Provide the (x, y) coordinate of the cell's center where the given text is located.  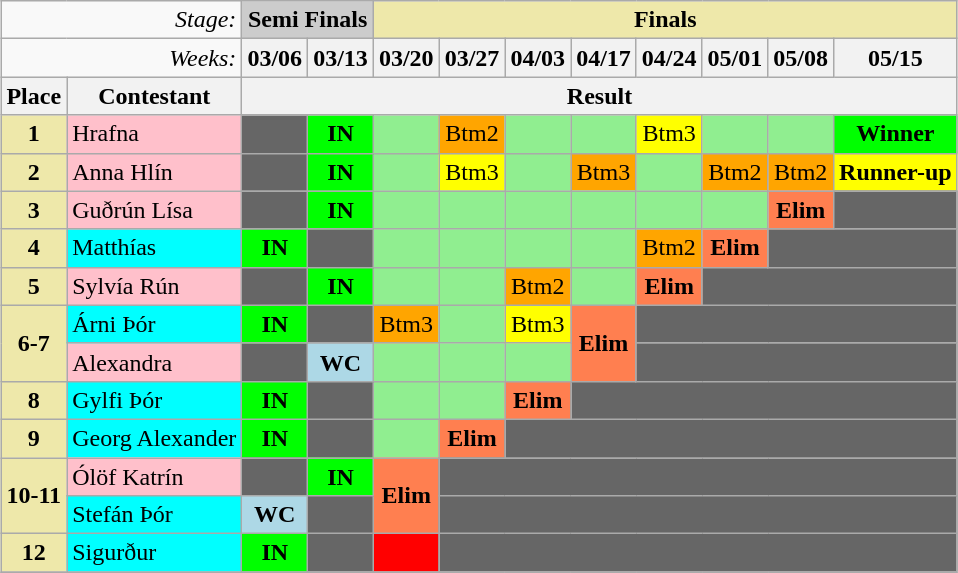
6-7 (34, 343)
Sigurður (154, 553)
03/06 (275, 58)
03/20 (406, 58)
Finals (665, 20)
5 (34, 286)
Hrafna (154, 134)
Stage: (122, 20)
Guðrún Lísa (154, 210)
Contestant (154, 96)
03/13 (341, 58)
4 (34, 248)
Stefán Þór (154, 515)
Weeks: (122, 58)
2 (34, 172)
3 (34, 210)
Matthías (154, 248)
9 (34, 438)
Georg Alexander (154, 438)
03/27 (472, 58)
Alexandra (154, 362)
04/03 (538, 58)
1 (34, 134)
Runner-up (896, 172)
Winner (896, 134)
Semi Finals (308, 20)
Place (34, 96)
Sylvía Rún (154, 286)
05/15 (896, 58)
Result (600, 96)
12 (34, 553)
Gylfi Þór (154, 400)
Árni Þór (154, 324)
Anna Hlín (154, 172)
04/24 (669, 58)
05/01 (735, 58)
05/08 (801, 58)
04/17 (604, 58)
10-11 (34, 496)
Ólöf Katrín (154, 477)
8 (34, 400)
